Return [x, y] of the center of cell containing provided text 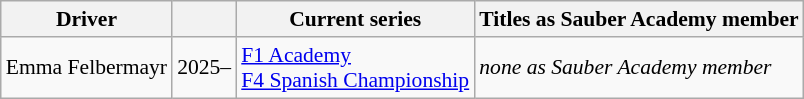
2025– [204, 68]
none as Sauber Academy member [639, 68]
F1 AcademyF4 Spanish Championship [355, 68]
Emma Felbermayr [86, 68]
Titles as Sauber Academy member [639, 19]
Driver [86, 19]
Current series [355, 19]
